Return the (X, Y) coordinate for the center point of the cell that contains the specified text.  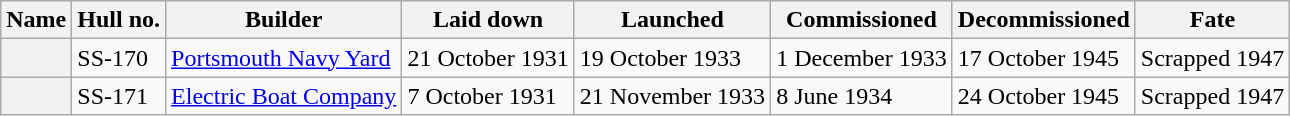
Electric Boat Company (284, 96)
24 October 1945 (1044, 96)
Decommissioned (1044, 20)
8 June 1934 (862, 96)
Portsmouth Navy Yard (284, 58)
7 October 1931 (488, 96)
Commissioned (862, 20)
Builder (284, 20)
Hull no. (119, 20)
1 December 1933 (862, 58)
Fate (1212, 20)
Laid down (488, 20)
SS-171 (119, 96)
17 October 1945 (1044, 58)
SS-170 (119, 58)
21 October 1931 (488, 58)
Launched (672, 20)
Name (36, 20)
19 October 1933 (672, 58)
21 November 1933 (672, 96)
